Pinpoint the cell where the given text exists, returning its [X, Y] midpoint coordinate. 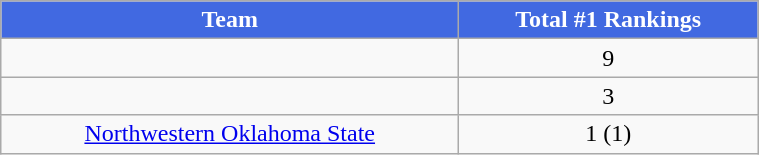
Team [230, 20]
1 (1) [608, 134]
9 [608, 58]
3 [608, 96]
Total #1 Rankings [608, 20]
Northwestern Oklahoma State [230, 134]
